Scan for the cell matching the given text and deliver its (x, y) coordinate at center. 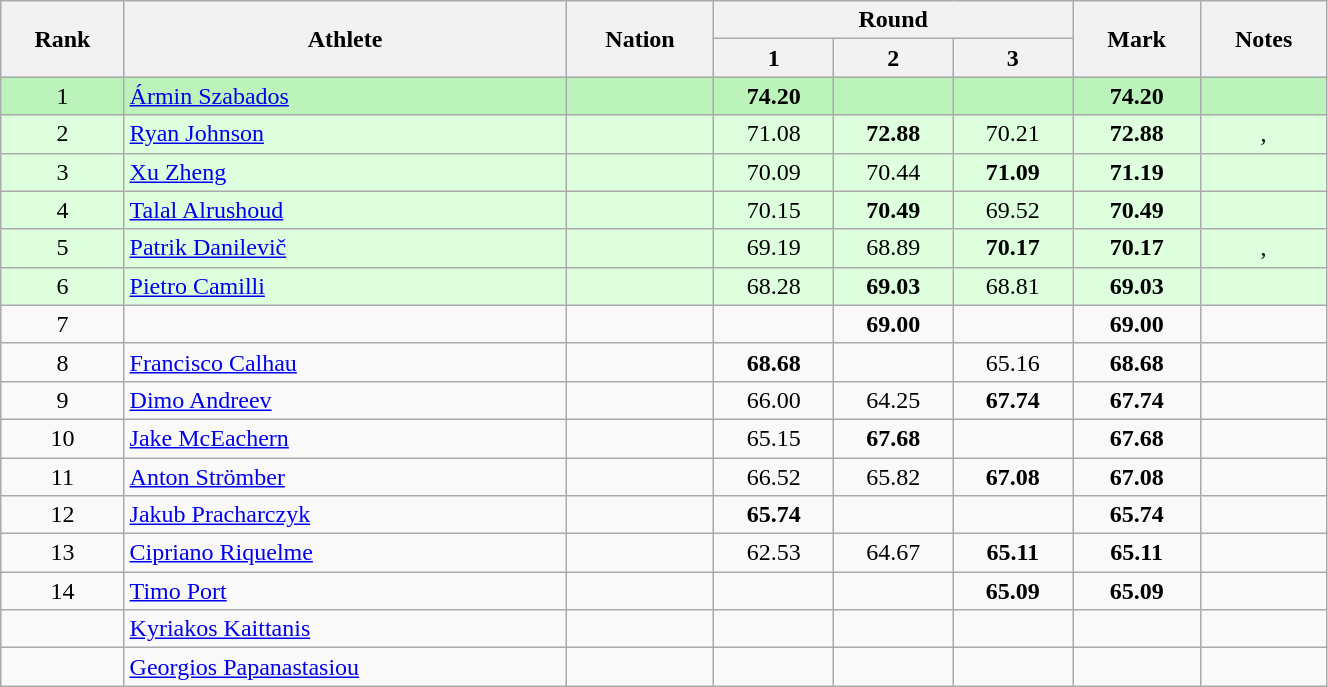
70.15 (774, 210)
6 (62, 286)
Pietro Camilli (345, 286)
13 (62, 553)
69.19 (774, 248)
70.44 (893, 172)
8 (62, 362)
69.52 (1013, 210)
71.08 (774, 134)
66.52 (774, 477)
Ármin Szabados (345, 96)
Talal Alrushoud (345, 210)
Timo Port (345, 591)
Jake McEachern (345, 438)
71.09 (1013, 172)
Jakub Pracharczyk (345, 515)
Dimo Andreev (345, 400)
7 (62, 324)
10 (62, 438)
Rank (62, 39)
64.25 (893, 400)
62.53 (774, 553)
64.67 (893, 553)
12 (62, 515)
Francisco Calhau (345, 362)
Nation (640, 39)
Georgios Papanastasiou (345, 667)
Cipriano Riquelme (345, 553)
65.82 (893, 477)
Ryan Johnson (345, 134)
5 (62, 248)
Anton Strömber (345, 477)
68.28 (774, 286)
9 (62, 400)
68.81 (1013, 286)
65.16 (1013, 362)
66.00 (774, 400)
Notes (1264, 39)
Mark (1137, 39)
70.21 (1013, 134)
Round (894, 20)
Kyriakos Kaittanis (345, 629)
Athlete (345, 39)
11 (62, 477)
Xu Zheng (345, 172)
70.09 (774, 172)
4 (62, 210)
71.19 (1137, 172)
65.15 (774, 438)
Patrik Danilevič (345, 248)
68.89 (893, 248)
14 (62, 591)
